From the cell containing the given text, extract its center point as [x, y] coordinate. 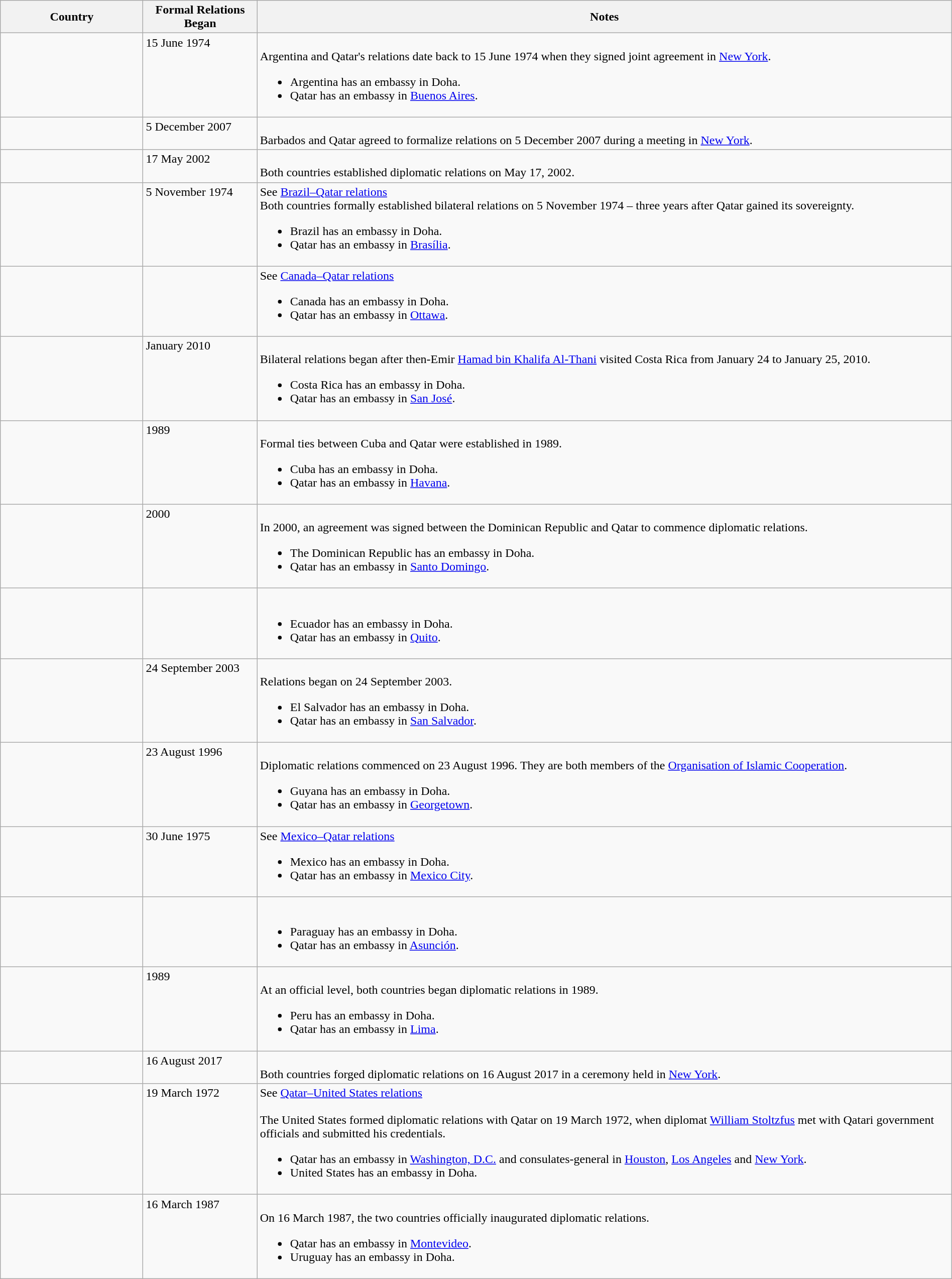
24 September 2003 [200, 700]
2000 [200, 546]
23 August 1996 [200, 784]
17 May 2002 [200, 166]
Both countries established diplomatic relations on May 17, 2002. [605, 166]
15 June 1974 [200, 75]
At an official level, both countries began diplomatic relations in 1989.Peru has an embassy in Doha.Qatar has an embassy in Lima. [605, 1009]
See Canada–Qatar relationsCanada has an embassy in Doha.Qatar has an embassy in Ottawa. [605, 301]
Country [72, 17]
Ecuador has an embassy in Doha.Qatar has an embassy in Quito. [605, 623]
16 August 2017 [200, 1068]
Relations began on 24 September 2003.El Salvador has an embassy in Doha.Qatar has an embassy in San Salvador. [605, 700]
16 March 1987 [200, 1236]
5 November 1974 [200, 224]
5 December 2007 [200, 134]
Paraguay has an embassy in Doha.Qatar has an embassy in Asunción. [605, 932]
Formal ties between Cuba and Qatar were established in 1989.Cuba has an embassy in Doha.Qatar has an embassy in Havana. [605, 462]
Both countries forged diplomatic relations on 16 August 2017 in a ceremony held in New York. [605, 1068]
January 2010 [200, 379]
See Mexico–Qatar relationsMexico has an embassy in Doha.Qatar has an embassy in Mexico City. [605, 862]
Notes [605, 17]
19 March 1972 [200, 1139]
Formal Relations Began [200, 17]
30 June 1975 [200, 862]
Barbados and Qatar agreed to formalize relations on 5 December 2007 during a meeting in New York. [605, 134]
On 16 March 1987, the two countries officially inaugurated diplomatic relations.Qatar has an embassy in Montevideo.Uruguay has an embassy in Doha. [605, 1236]
